Find where the given text appears and provide that cell's center as [X, Y] coordinate. 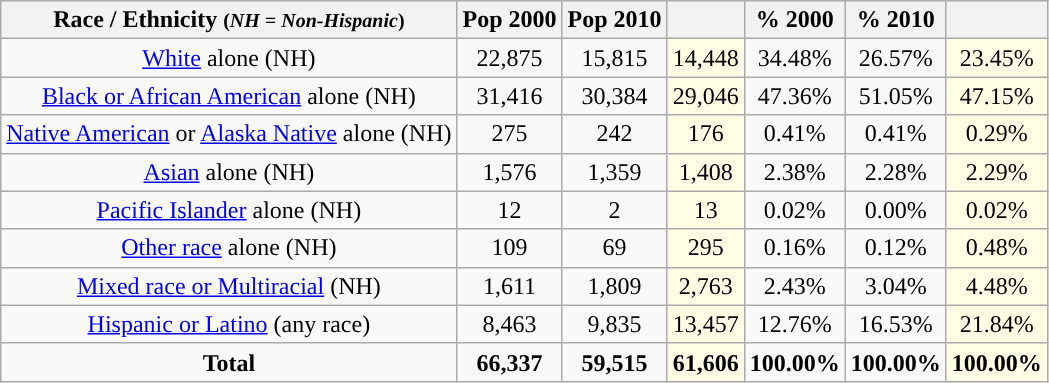
61,606 [706, 362]
9,835 [614, 324]
176 [706, 134]
1,408 [706, 172]
% 2010 [896, 20]
Pacific Islander alone (NH) [229, 210]
1,359 [614, 172]
Native American or Alaska Native alone (NH) [229, 134]
Mixed race or Multiracial (NH) [229, 286]
242 [614, 134]
Asian alone (NH) [229, 172]
23.45% [996, 58]
66,337 [510, 362]
2.28% [896, 172]
69 [614, 248]
275 [510, 134]
295 [706, 248]
109 [510, 248]
3.04% [896, 286]
2.43% [794, 286]
0.12% [896, 248]
Other race alone (NH) [229, 248]
1,576 [510, 172]
1,611 [510, 286]
22,875 [510, 58]
13,457 [706, 324]
59,515 [614, 362]
12 [510, 210]
4.48% [996, 286]
% 2000 [794, 20]
8,463 [510, 324]
Total [229, 362]
29,046 [706, 96]
White alone (NH) [229, 58]
0.16% [794, 248]
Pop 2000 [510, 20]
Hispanic or Latino (any race) [229, 324]
2.29% [996, 172]
47.36% [794, 96]
16.53% [896, 324]
0.29% [996, 134]
30,384 [614, 96]
Race / Ethnicity (NH = Non-Hispanic) [229, 20]
47.15% [996, 96]
12.76% [794, 324]
34.48% [794, 58]
2 [614, 210]
Black or African American alone (NH) [229, 96]
2.38% [794, 172]
21.84% [996, 324]
0.48% [996, 248]
51.05% [896, 96]
0.00% [896, 210]
Pop 2010 [614, 20]
15,815 [614, 58]
26.57% [896, 58]
13 [706, 210]
14,448 [706, 58]
31,416 [510, 96]
1,809 [614, 286]
2,763 [706, 286]
